Detect which cell encompasses the target text, then output its [x, y] center coordinate. 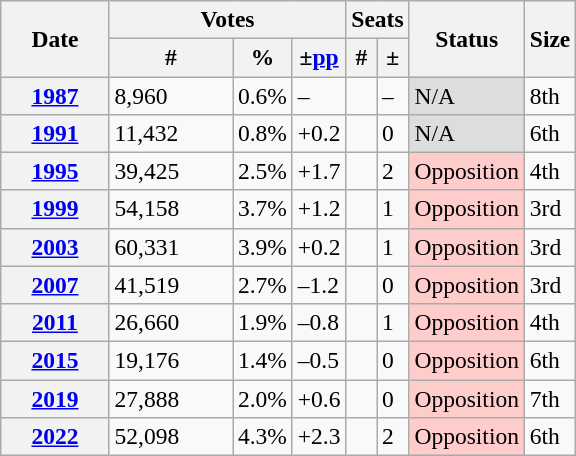
39,425 [170, 171]
1999 [55, 209]
+1.2 [319, 209]
% [262, 57]
Seats [378, 19]
–0.5 [319, 360]
±pp [319, 57]
11,432 [170, 133]
7th [550, 398]
+1.7 [319, 171]
60,331 [170, 247]
0.8% [262, 133]
4.3% [262, 436]
Votes [228, 19]
1.9% [262, 322]
2007 [55, 285]
–1.2 [319, 285]
2.7% [262, 285]
Size [550, 38]
Date [55, 38]
± [393, 57]
27,888 [170, 398]
0.6% [262, 95]
1987 [55, 95]
+2.3 [319, 436]
2.5% [262, 171]
1.4% [262, 360]
2019 [55, 398]
–0.8 [319, 322]
1991 [55, 133]
8th [550, 95]
52,098 [170, 436]
2011 [55, 322]
2003 [55, 247]
54,158 [170, 209]
41,519 [170, 285]
Status [466, 38]
3.9% [262, 247]
3.7% [262, 209]
26,660 [170, 322]
2.0% [262, 398]
19,176 [170, 360]
2022 [55, 436]
2015 [55, 360]
1995 [55, 171]
8,960 [170, 95]
+0.6 [319, 398]
